Return the [x, y] coordinate for the center point of the cell that contains the specified text.  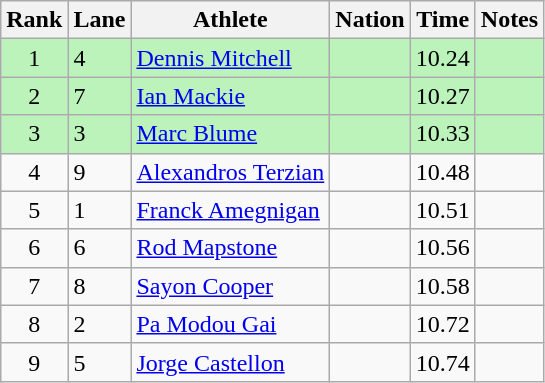
Alexandros Terzian [230, 172]
10.74 [442, 362]
10.33 [442, 134]
Lane [100, 20]
10.72 [442, 324]
Franck Amegnigan [230, 210]
Rod Mapstone [230, 248]
Sayon Cooper [230, 286]
Notes [509, 20]
Pa Modou Gai [230, 324]
10.48 [442, 172]
Jorge Castellon [230, 362]
Athlete [230, 20]
10.27 [442, 96]
Marc Blume [230, 134]
10.56 [442, 248]
10.24 [442, 58]
Dennis Mitchell [230, 58]
Rank [34, 20]
Nation [370, 20]
Ian Mackie [230, 96]
10.58 [442, 286]
Time [442, 20]
10.51 [442, 210]
